Return the [x, y] coordinate for the center point of the cell that contains the specified text.  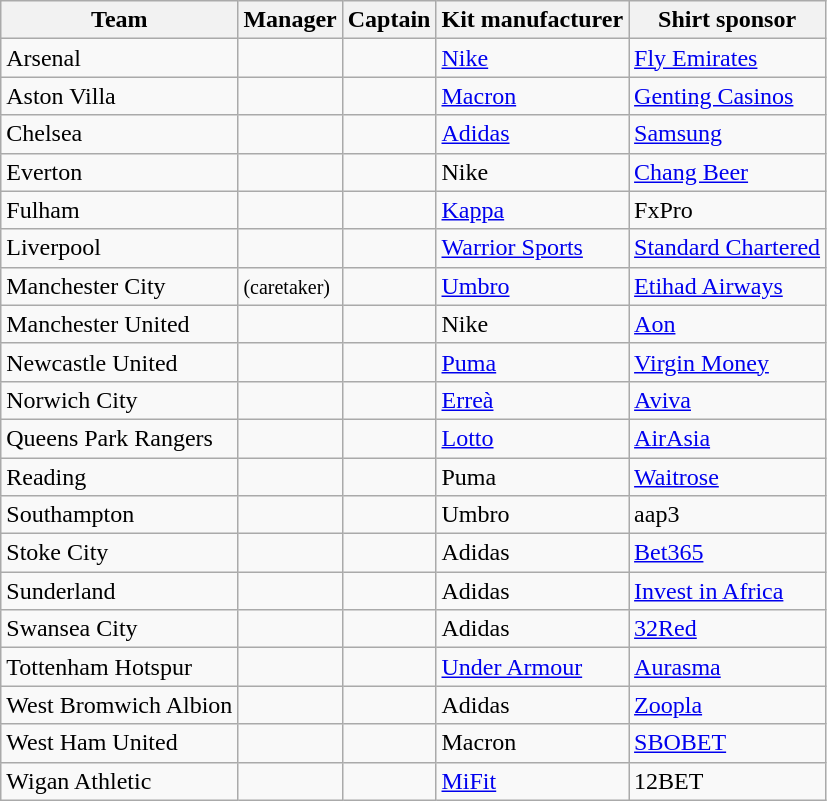
Kit manufacturer [532, 20]
Manager [290, 20]
Aston Villa [120, 96]
West Ham United [120, 743]
Aviva [728, 400]
Samsung [728, 134]
Under Armour [532, 667]
Swansea City [120, 629]
Fulham [120, 210]
Waitrose [728, 477]
(caretaker) [290, 286]
Lotto [532, 438]
Stoke City [120, 553]
Manchester United [120, 324]
Liverpool [120, 248]
Southampton [120, 515]
Warrior Sports [532, 248]
Kappa [532, 210]
Manchester City [120, 286]
aap3 [728, 515]
Fly Emirates [728, 58]
Virgin Money [728, 362]
MiFit [532, 781]
Team [120, 20]
Genting Casinos [728, 96]
SBOBET [728, 743]
Aon [728, 324]
Captain [389, 20]
Invest in Africa [728, 591]
Etihad Airways [728, 286]
Chang Beer [728, 172]
12BET [728, 781]
Standard Chartered [728, 248]
AirAsia [728, 438]
Norwich City [120, 400]
Bet365 [728, 553]
Aurasma [728, 667]
Tottenham Hotspur [120, 667]
Arsenal [120, 58]
32Red [728, 629]
Reading [120, 477]
Sunderland [120, 591]
FxPro [728, 210]
Wigan Athletic [120, 781]
Chelsea [120, 134]
Queens Park Rangers [120, 438]
Erreà [532, 400]
Newcastle United [120, 362]
Everton [120, 172]
West Bromwich Albion [120, 705]
Zoopla [728, 705]
Shirt sponsor [728, 20]
